Locate the cell with the specified text and output its [X, Y] center coordinate. 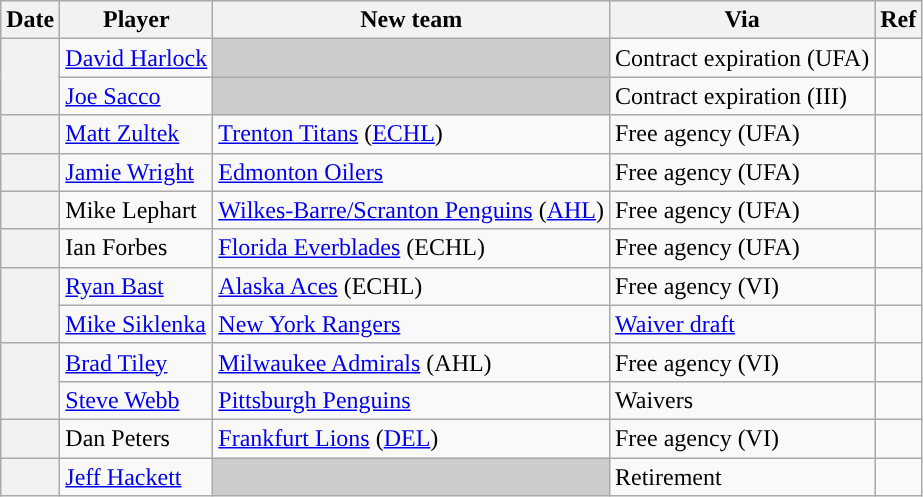
Ref [898, 20]
Frankfurt Lions (DEL) [412, 438]
Trenton Titans (ECHL) [412, 134]
New team [412, 20]
Ian Forbes [136, 248]
Jamie Wright [136, 172]
Player [136, 20]
David Harlock [136, 58]
Retirement [742, 477]
Matt Zultek [136, 134]
Edmonton Oilers [412, 172]
Milwaukee Admirals (AHL) [412, 362]
Florida Everblades (ECHL) [412, 248]
Steve Webb [136, 400]
Mike Lephart [136, 210]
Date [30, 20]
Wilkes-Barre/Scranton Penguins (AHL) [412, 210]
Mike Siklenka [136, 324]
Contract expiration (III) [742, 96]
Via [742, 20]
Jeff Hackett [136, 477]
Alaska Aces (ECHL) [412, 286]
Pittsburgh Penguins [412, 400]
Waiver draft [742, 324]
Ryan Bast [136, 286]
Joe Sacco [136, 96]
Waivers [742, 400]
Brad Tiley [136, 362]
New York Rangers [412, 324]
Contract expiration (UFA) [742, 58]
Dan Peters [136, 438]
